Detect which cell encompasses the target text, then output its (X, Y) center coordinate. 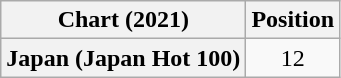
Japan (Japan Hot 100) (124, 58)
Chart (2021) (124, 20)
Position (293, 20)
12 (293, 58)
